Locate the cell with the specified text and output its [x, y] center coordinate. 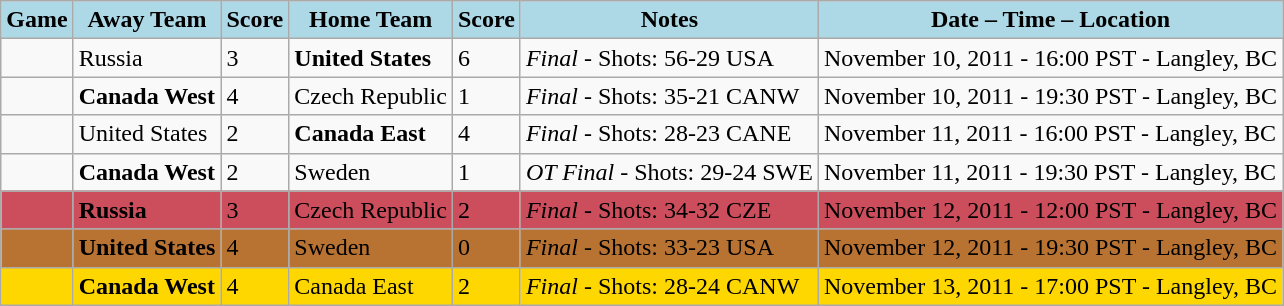
November 11, 2011 - 19:30 PST - Langley, BC [1050, 172]
Final - Shots: 28-24 CANW [669, 286]
November 11, 2011 - 16:00 PST - Langley, BC [1050, 134]
Home Team [371, 20]
Date – Time – Location [1050, 20]
November 13, 2011 - 17:00 PST - Langley, BC [1050, 286]
OT Final - Shots: 29-24 SWE [669, 172]
Final - Shots: 28-23 CANE [669, 134]
Notes [669, 20]
Game [37, 20]
November 10, 2011 - 19:30 PST - Langley, BC [1050, 96]
Final - Shots: 33-23 USA [669, 248]
Final - Shots: 35-21 CANW [669, 96]
Away Team [147, 20]
November 10, 2011 - 16:00 PST - Langley, BC [1050, 58]
6 [486, 58]
0 [486, 248]
November 12, 2011 - 19:30 PST - Langley, BC [1050, 248]
Final - Shots: 34-32 CZE [669, 210]
November 12, 2011 - 12:00 PST - Langley, BC [1050, 210]
Final - Shots: 56-29 USA [669, 58]
